Determine the (X, Y) coordinate at the center of the cell enclosing the given text.  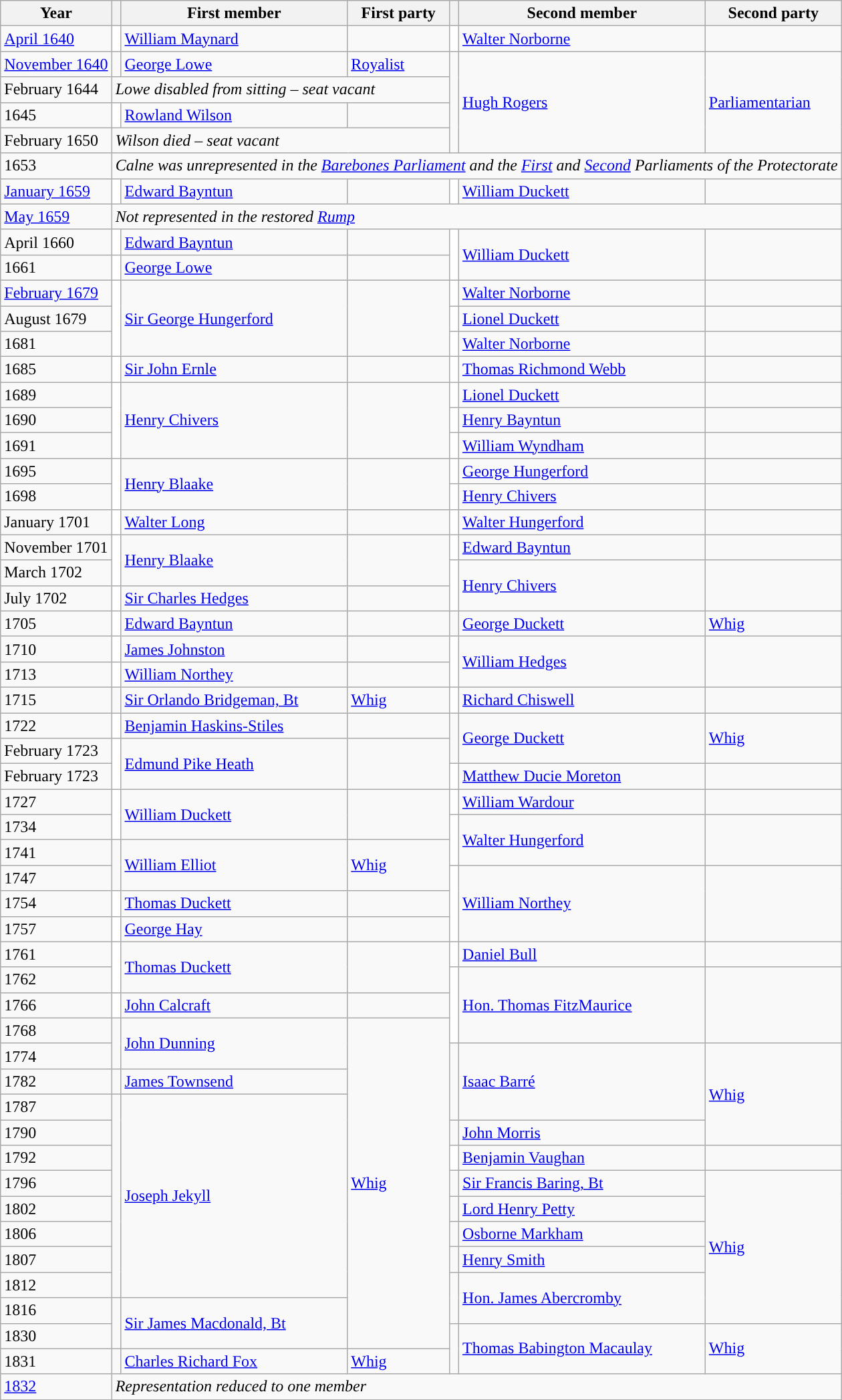
Walter Long (234, 522)
Benjamin Haskins-Stiles (234, 725)
Henry Bayntun (583, 420)
Henry Smith (583, 1260)
John Calcraft (234, 1005)
1761 (56, 954)
1722 (56, 725)
George Hay (234, 929)
1806 (56, 1234)
Second party (773, 13)
1807 (56, 1260)
November 1701 (56, 547)
April 1660 (56, 242)
Osborne Markham (583, 1234)
Wilson died – seat vacant (281, 140)
1754 (56, 903)
George Hungerford (583, 471)
William Wyndham (583, 446)
April 1640 (56, 39)
Hon. James Abercromby (583, 1298)
1713 (56, 674)
March 1702 (56, 573)
1766 (56, 1005)
August 1679 (56, 319)
Daniel Bull (583, 954)
1727 (56, 802)
John Dunning (234, 1043)
Isaac Barré (583, 1081)
1832 (56, 1387)
1792 (56, 1158)
Second member (583, 13)
Matthew Ducie Moreton (583, 777)
1796 (56, 1183)
1830 (56, 1336)
Lord Henry Petty (583, 1209)
Sir George Hungerford (234, 318)
Sir James Macdonald, Bt (234, 1323)
1690 (56, 420)
Not represented in the restored Rump (476, 217)
Sir Charles Hedges (234, 598)
February 1650 (56, 140)
1695 (56, 471)
Hugh Rogers (583, 102)
1698 (56, 497)
February 1679 (56, 293)
James Townsend (234, 1081)
1689 (56, 395)
First party (398, 13)
January 1659 (56, 191)
January 1701 (56, 522)
William Hedges (583, 662)
1747 (56, 878)
Rowland Wilson (234, 115)
Year (56, 13)
1831 (56, 1361)
Sir Orlando Bridgeman, Bt (234, 700)
1790 (56, 1133)
February 1644 (56, 90)
1710 (56, 649)
Thomas Richmond Webb (583, 370)
1691 (56, 446)
1741 (56, 853)
Royalist (398, 64)
Edmund Pike Heath (234, 764)
1757 (56, 929)
Sir Francis Baring, Bt (583, 1183)
1681 (56, 344)
1816 (56, 1310)
Thomas Babington Macaulay (583, 1349)
William Wardour (583, 802)
1787 (56, 1107)
Lowe disabled from sitting – seat vacant (281, 90)
1653 (56, 166)
John Morris (583, 1133)
James Johnston (234, 649)
1685 (56, 370)
First member (234, 13)
Joseph Jekyll (234, 1196)
Benjamin Vaughan (583, 1158)
1705 (56, 623)
1734 (56, 827)
William Elliot (234, 865)
1645 (56, 115)
1782 (56, 1081)
Calne was unrepresented in the Barebones Parliament and the First and Second Parliaments of the Protectorate (476, 166)
1812 (56, 1285)
1802 (56, 1209)
Richard Chiswell (583, 700)
Representation reduced to one member (476, 1387)
November 1640 (56, 64)
Charles Richard Fox (234, 1361)
Hon. Thomas FitzMaurice (583, 1005)
July 1702 (56, 598)
May 1659 (56, 217)
Sir John Ernle (234, 370)
1774 (56, 1056)
William Maynard (234, 39)
1762 (56, 980)
1661 (56, 267)
1768 (56, 1030)
Parliamentarian (773, 102)
1715 (56, 700)
